Extract the (X, Y) coordinate from the center of the cell holding the provided text.  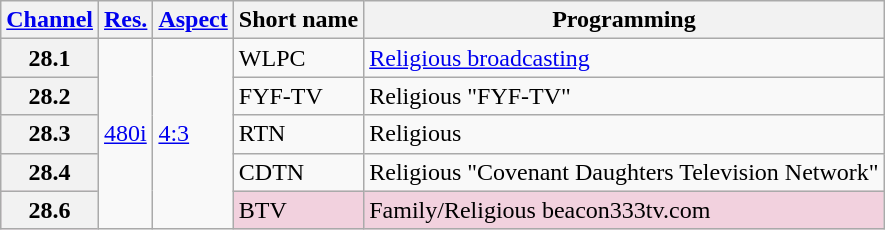
28.1 (50, 58)
Religious broadcasting (624, 58)
28.4 (50, 172)
28.3 (50, 134)
CDTN (298, 172)
Religious "FYF-TV" (624, 96)
Aspect (193, 20)
Religious (624, 134)
Short name (298, 20)
Programming (624, 20)
WLPC (298, 58)
28.6 (50, 210)
FYF-TV (298, 96)
RTN (298, 134)
Res. (126, 20)
Religious "Covenant Daughters Television Network" (624, 172)
Family/Religious beacon333tv.com (624, 210)
BTV (298, 210)
4:3 (193, 134)
480i (126, 134)
28.2 (50, 96)
Channel (50, 20)
